Extract the [X, Y] coordinate from the center of the cell holding the provided text.  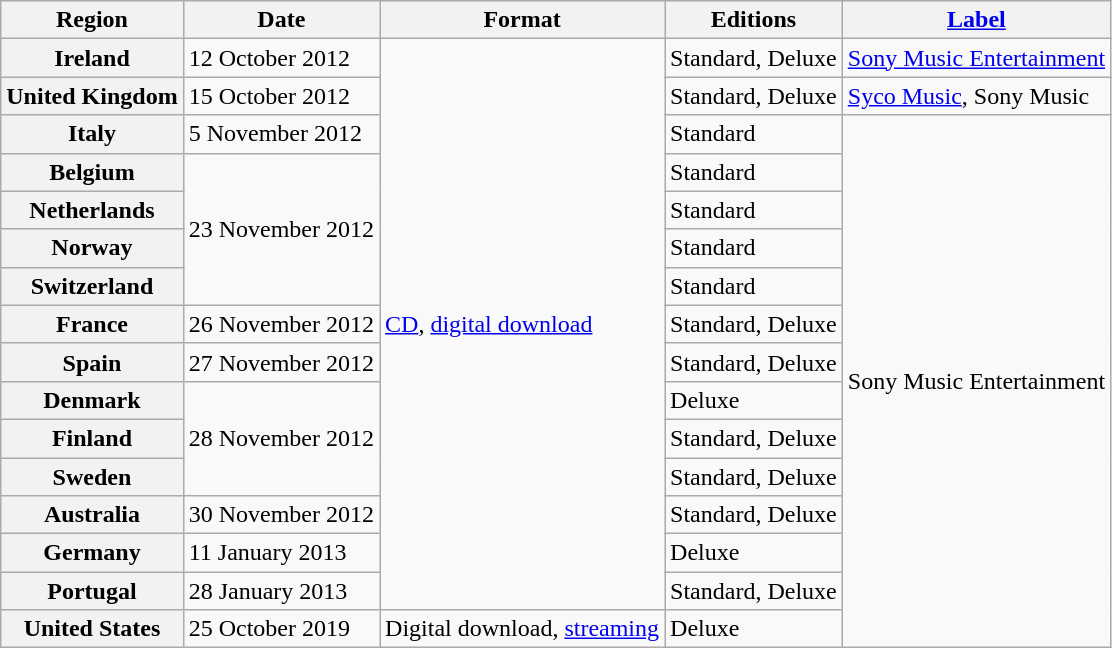
Label [976, 20]
15 October 2012 [281, 96]
11 January 2013 [281, 553]
Date [281, 20]
28 November 2012 [281, 438]
Format [522, 20]
Switzerland [92, 286]
Syco Music, Sony Music [976, 96]
Belgium [92, 172]
Region [92, 20]
France [92, 324]
Denmark [92, 400]
28 January 2013 [281, 591]
United States [92, 629]
CD, digital download [522, 324]
Germany [92, 553]
30 November 2012 [281, 515]
23 November 2012 [281, 229]
Digital download, streaming [522, 629]
Ireland [92, 58]
27 November 2012 [281, 362]
26 November 2012 [281, 324]
United Kingdom [92, 96]
Portugal [92, 591]
5 November 2012 [281, 134]
Spain [92, 362]
Netherlands [92, 210]
12 October 2012 [281, 58]
Australia [92, 515]
Finland [92, 438]
Sweden [92, 477]
25 October 2019 [281, 629]
Italy [92, 134]
Editions [754, 20]
Norway [92, 248]
